Output the [X, Y] coordinate of the center of the cell containing the given text.  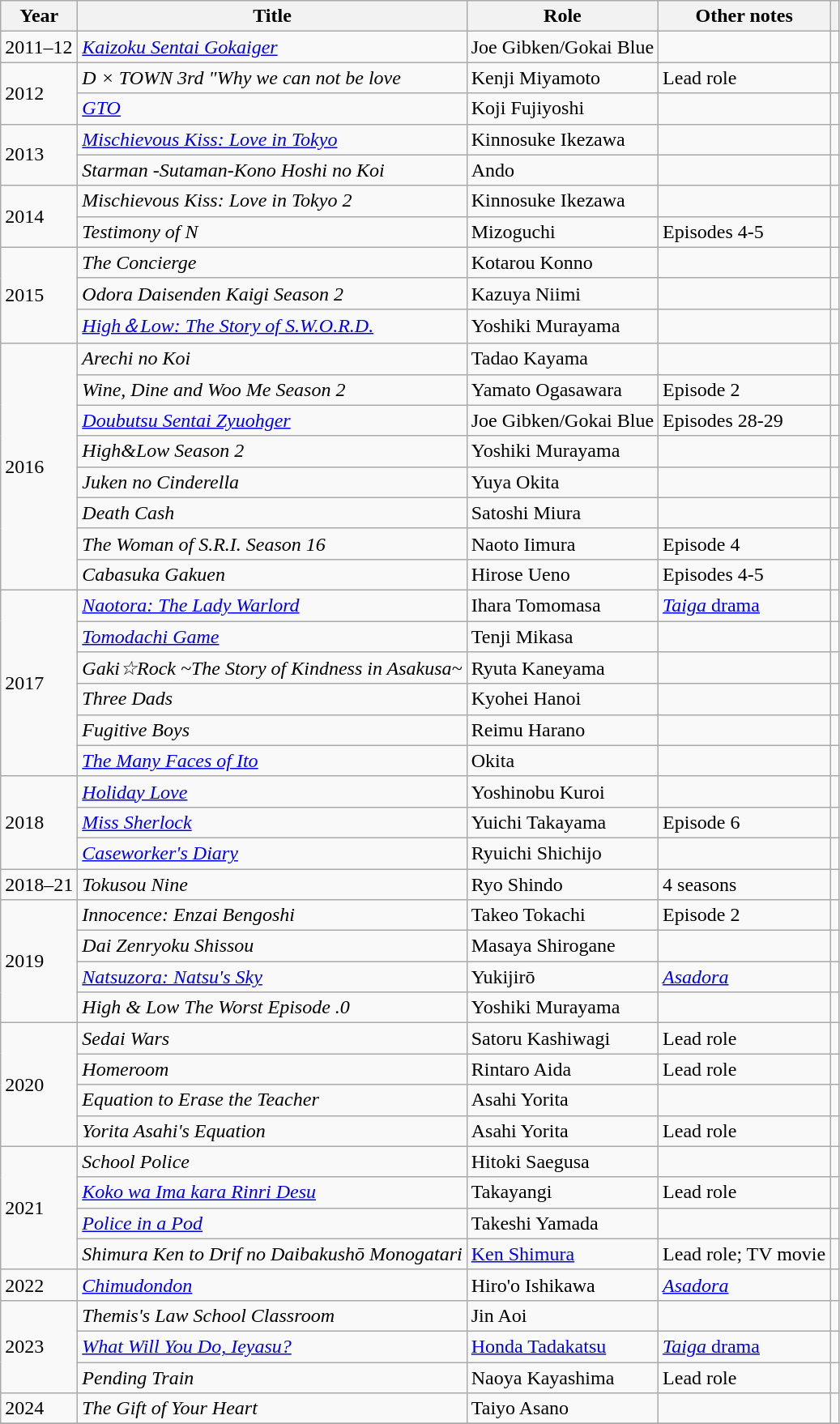
2020 [39, 1085]
2018–21 [39, 884]
Episodes 28-29 [744, 420]
2023 [39, 1346]
Ihara Tomomasa [562, 605]
Title [272, 16]
D × TOWN 3rd "Why we can not be love [272, 78]
Yuichi Takayama [562, 822]
Pending Train [272, 1378]
Koko wa Ima kara Rinri Desu [272, 1192]
Natsuzora: Natsu's Sky [272, 977]
Yorita Asahi's Equation [272, 1131]
Yukijirō [562, 977]
Doubutsu Sentai Zyuohger [272, 420]
Other notes [744, 16]
2012 [39, 93]
Takeshi Yamada [562, 1223]
Tadao Kayama [562, 359]
Jin Aoi [562, 1315]
GTO [272, 109]
The Many Faces of Ito [272, 761]
Year [39, 16]
2016 [39, 467]
Naotora: The Lady Warlord [272, 605]
Fugitive Boys [272, 730]
2022 [39, 1285]
Ando [562, 170]
Yamato Ogasawara [562, 390]
2011–12 [39, 47]
Episode 4 [744, 544]
Kaizoku Sentai Gokaiger [272, 47]
Death Cash [272, 513]
Shimura Ken to Drif no Daibakushō Monogatari [272, 1254]
The Woman of S.R.I. Season 16 [272, 544]
Satoshi Miura [562, 513]
The Gift of Your Heart [272, 1409]
Starman -Sutaman-Kono Hoshi no Koi [272, 170]
4 seasons [744, 884]
Mischievous Kiss: Love in Tokyo 2 [272, 201]
Kotarou Konno [562, 262]
Hirose Ueno [562, 574]
2017 [39, 683]
2019 [39, 961]
Gaki☆Rock ~The Story of Kindness in Asakusa~ [272, 668]
Lead role; TV movie [744, 1254]
Hitoki Saegusa [562, 1162]
2024 [39, 1409]
High＆Low: The Story of S.W.O.R.D. [272, 326]
Equation to Erase the Teacher [272, 1100]
Takayangi [562, 1192]
Three Dads [272, 699]
Arechi no Koi [272, 359]
Ryuichi Shichijo [562, 853]
The Concierge [272, 262]
Juken no Cinderella [272, 482]
Kyohei Hanoi [562, 699]
Holiday Love [272, 791]
Okita [562, 761]
Tokusou Nine [272, 884]
Odora Daisenden Kaigi Season 2 [272, 293]
Kenji Miyamoto [562, 78]
Ryuta Kaneyama [562, 668]
Kazuya Niimi [562, 293]
Themis's Law School Classroom [272, 1315]
Taiyo Asano [562, 1409]
High&Low Season 2 [272, 451]
What Will You Do, Ieyasu? [272, 1346]
Caseworker's Diary [272, 853]
High & Low The Worst Episode .0 [272, 1008]
Wine, Dine and Woo Me Season 2 [272, 390]
Innocence: Enzai Bengoshi [272, 915]
2013 [39, 155]
Ken Shimura [562, 1254]
Testimony of N [272, 232]
Ryo Shindo [562, 884]
Takeo Tokachi [562, 915]
Role [562, 16]
School Police [272, 1162]
2021 [39, 1208]
Miss Sherlock [272, 822]
Cabasuka Gakuen [272, 574]
Dai Zenryoku Shissou [272, 946]
Sedai Wars [272, 1038]
Police in a Pod [272, 1223]
Yoshinobu Kuroi [562, 791]
Naoya Kayashima [562, 1378]
Satoru Kashiwagi [562, 1038]
Rintaro Aida [562, 1069]
2018 [39, 822]
Homeroom [272, 1069]
Masaya Shirogane [562, 946]
Tenji Mikasa [562, 636]
Mischievous Kiss: Love in Tokyo [272, 139]
Mizoguchi [562, 232]
Honda Tadakatsu [562, 1346]
Naoto Iimura [562, 544]
Tomodachi Game [272, 636]
Hiro'o Ishikawa [562, 1285]
Reimu Harano [562, 730]
Episode 6 [744, 822]
Koji Fujiyoshi [562, 109]
Chimudondon [272, 1285]
2015 [39, 295]
2014 [39, 216]
Yuya Okita [562, 482]
